Output the (X, Y) coordinate of the center of the cell containing the given text.  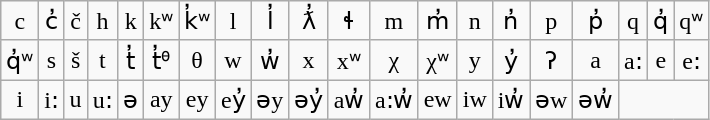
a (596, 60)
l̓ (270, 21)
iw (474, 100)
u (76, 100)
e꞉ (692, 60)
p (552, 21)
a꞉ (632, 60)
e (661, 60)
x (309, 60)
y̓ (510, 60)
m̓ (438, 21)
w (232, 60)
əw (552, 100)
h (102, 21)
ew (438, 100)
q (632, 21)
iw̓ (510, 100)
əy (270, 100)
ey̓ (232, 100)
i (20, 100)
əw̓ (596, 100)
t̓ (131, 60)
q̓ (661, 21)
ɬ (348, 21)
p̓ (596, 21)
t̓ᶿ (162, 60)
n̓ (510, 21)
w̓ (270, 60)
c̓ (52, 21)
ƛ̓ (309, 21)
m (394, 21)
l (232, 21)
q̓ʷ (20, 60)
k̓ʷ (198, 21)
χʷ (438, 60)
əy̓ (309, 100)
xʷ (348, 60)
aw̓ (348, 100)
a꞉w̓ (394, 100)
k (131, 21)
i꞉ (52, 100)
t (102, 60)
n (474, 21)
u꞉ (102, 100)
c (20, 21)
ey (198, 100)
θ (198, 60)
y (474, 60)
č (76, 21)
qʷ (692, 21)
ay (162, 100)
ə (131, 100)
χ (394, 60)
kʷ (162, 21)
ʔ (552, 60)
s (52, 60)
š (76, 60)
